Scan for the cell matching the given text and deliver its (x, y) coordinate at center. 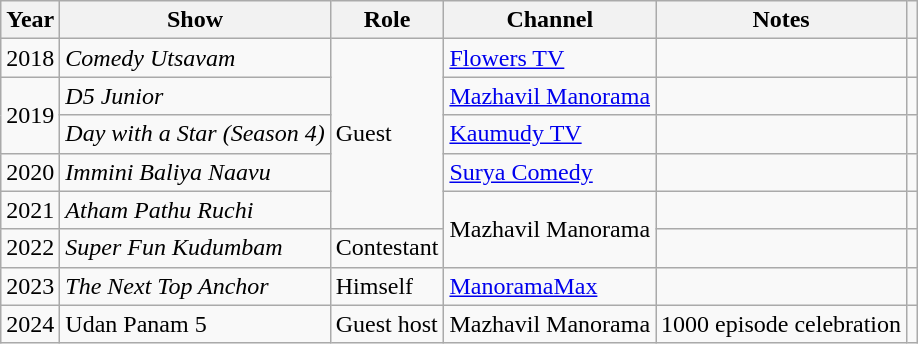
Guest (387, 134)
Comedy Utsavam (195, 58)
Himself (387, 286)
D5 Junior (195, 96)
Udan Panam 5 (195, 324)
Kaumudy TV (550, 134)
2022 (30, 248)
Year (30, 20)
Show (195, 20)
2024 (30, 324)
Immini Baliya Naavu (195, 172)
2023 (30, 286)
Role (387, 20)
2018 (30, 58)
2020 (30, 172)
Super Fun Kudumbam (195, 248)
Day with a Star (Season 4) (195, 134)
1000 episode celebration (782, 324)
ManoramaMax (550, 286)
Contestant (387, 248)
Notes (782, 20)
The Next Top Anchor (195, 286)
Atham Pathu Ruchi (195, 210)
Channel (550, 20)
Surya Comedy (550, 172)
2021 (30, 210)
Guest host (387, 324)
2019 (30, 115)
Flowers TV (550, 58)
